Capture the cell that displays the provided text and extract its (x, y) central coordinate. 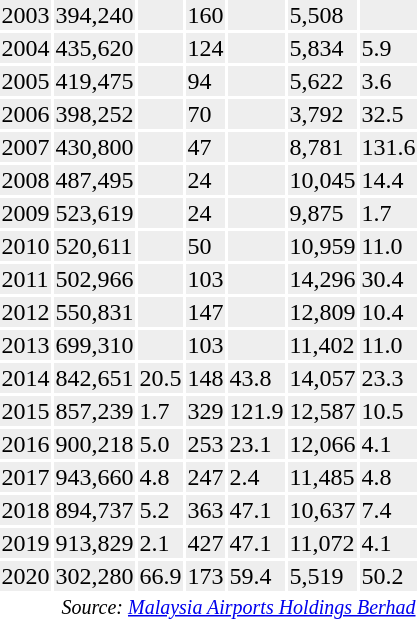
857,239 (94, 411)
430,800 (94, 147)
2013 (26, 345)
3.6 (388, 81)
59.4 (256, 576)
2003 (26, 15)
435,620 (94, 48)
2020 (26, 576)
9,875 (322, 213)
14,296 (322, 279)
502,966 (94, 279)
12,587 (322, 411)
10.4 (388, 312)
10,045 (322, 180)
3,792 (322, 114)
5,519 (322, 576)
14,057 (322, 378)
2009 (26, 213)
842,651 (94, 378)
148 (206, 378)
487,495 (94, 180)
2004 (26, 48)
147 (206, 312)
329 (206, 411)
11,072 (322, 543)
12,809 (322, 312)
699,310 (94, 345)
2006 (26, 114)
419,475 (94, 81)
14.4 (388, 180)
2.1 (160, 543)
11,402 (322, 345)
2015 (26, 411)
900,218 (94, 444)
47 (206, 147)
523,619 (94, 213)
131.6 (388, 147)
5,508 (322, 15)
5.2 (160, 510)
70 (206, 114)
943,660 (94, 477)
5,622 (322, 81)
2018 (26, 510)
2007 (26, 147)
253 (206, 444)
32.5 (388, 114)
2016 (26, 444)
7.4 (388, 510)
2.4 (256, 477)
50.2 (388, 576)
894,737 (94, 510)
520,611 (94, 246)
30.4 (388, 279)
173 (206, 576)
12,066 (322, 444)
121.9 (256, 411)
50 (206, 246)
20.5 (160, 378)
10,959 (322, 246)
302,280 (94, 576)
913,829 (94, 543)
8,781 (322, 147)
394,240 (94, 15)
10,637 (322, 510)
11,485 (322, 477)
427 (206, 543)
550,831 (94, 312)
124 (206, 48)
2012 (26, 312)
94 (206, 81)
2019 (26, 543)
363 (206, 510)
2014 (26, 378)
10.5 (388, 411)
2011 (26, 279)
2005 (26, 81)
398,252 (94, 114)
66.9 (160, 576)
23.1 (256, 444)
23.3 (388, 378)
5.0 (160, 444)
2010 (26, 246)
2017 (26, 477)
160 (206, 15)
5,834 (322, 48)
247 (206, 477)
2008 (26, 180)
5.9 (388, 48)
43.8 (256, 378)
